Search for the cell housing the specified text and yield its (X, Y) center coordinate. 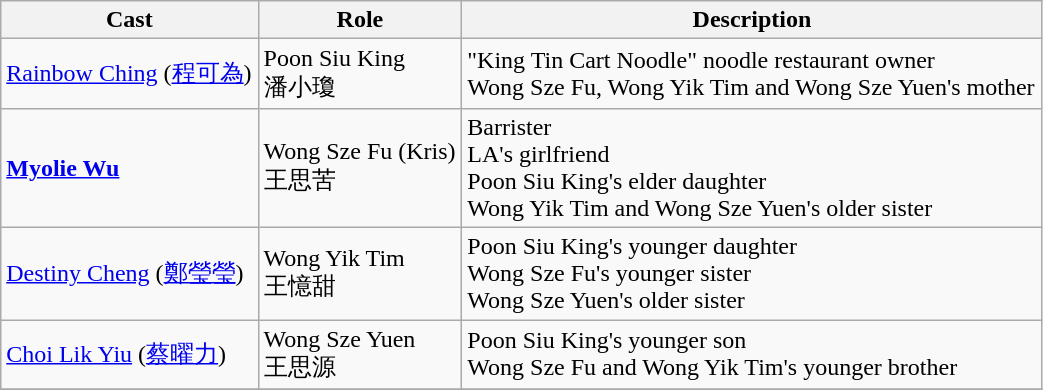
Rainbow Ching (程可為) (130, 74)
"King Tin Cart Noodle" noodle restaurant ownerWong Sze Fu, Wong Yik Tim and Wong Sze Yuen's mother (752, 74)
Wong Yik Tim王憶甜 (360, 273)
BarristerLA's girlfriendPoon Siu King's elder daughterWong Yik Tim and Wong Sze Yuen's older sister (752, 168)
Destiny Cheng (鄭瑩瑩) (130, 273)
Choi Lik Yiu (蔡曜力) (130, 355)
Poon Siu King's younger daughterWong Sze Fu's younger sisterWong Sze Yuen's older sister (752, 273)
Role (360, 20)
Wong Sze Fu (Kris)王思苦 (360, 168)
Poon Siu King's younger sonWong Sze Fu and Wong Yik Tim's younger brother (752, 355)
Cast (130, 20)
Description (752, 20)
Myolie Wu (130, 168)
Wong Sze Yuen王思源 (360, 355)
Poon Siu King潘小瓊 (360, 74)
